Search for the cell housing the specified text and yield its [x, y] center coordinate. 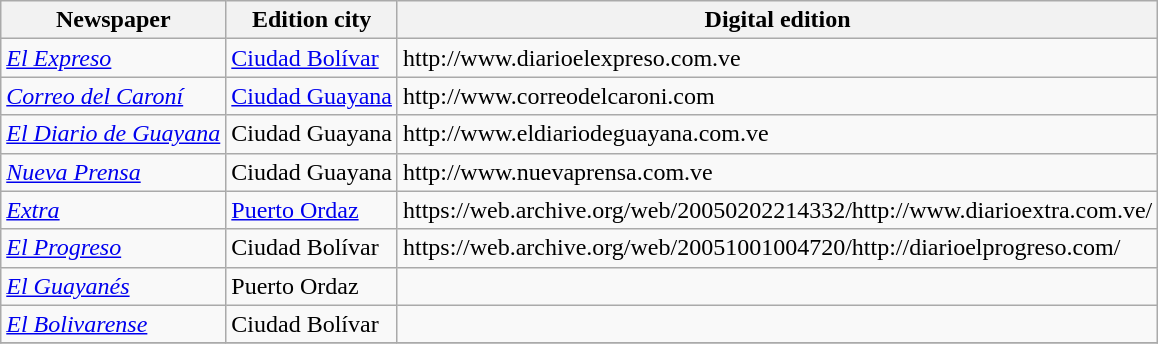
El Progreso [114, 248]
Correo del Caroní [114, 96]
http://www.eldiariodeguayana.com.ve [777, 134]
https://web.archive.org/web/20050202214332/http://www.diarioextra.com.ve/ [777, 210]
http://www.nuevaprensa.com.ve [777, 172]
El Diario de Guayana [114, 134]
http://www.correodelcaroni.com [777, 96]
El Expreso [114, 58]
Digital edition [777, 20]
Extra [114, 210]
Nueva Prensa [114, 172]
El Guayanés [114, 286]
Newspaper [114, 20]
Edition city [312, 20]
https://web.archive.org/web/20051001004720/http://diarioelprogreso.com/ [777, 248]
El Bolivarense [114, 324]
http://www.diarioelexpreso.com.ve [777, 58]
